Find where the given text appears and provide that cell's center as [x, y] coordinate. 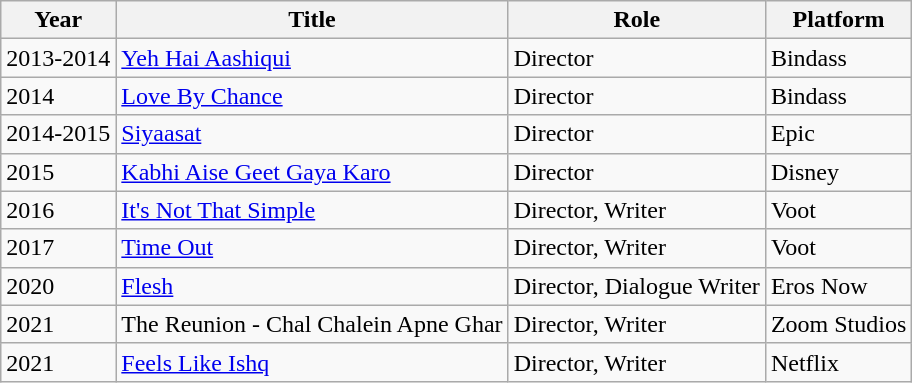
2014-2015 [58, 134]
Year [58, 20]
Time Out [312, 248]
Love By Chance [312, 96]
Feels Like Ishq [312, 362]
2020 [58, 286]
Yeh Hai Aashiqui [312, 58]
Disney [838, 172]
Platform [838, 20]
Netflix [838, 362]
Title [312, 20]
2015 [58, 172]
It's Not That Simple [312, 210]
2016 [58, 210]
The Reunion - Chal Chalein Apne Ghar [312, 324]
2014 [58, 96]
Zoom Studios [838, 324]
Epic [838, 134]
2017 [58, 248]
Eros Now [838, 286]
2013-2014 [58, 58]
Flesh [312, 286]
Director, Dialogue Writer [636, 286]
Siyaasat [312, 134]
Kabhi Aise Geet Gaya Karo [312, 172]
Role [636, 20]
